Determine the [X, Y] coordinate at the center of the cell enclosing the given text.  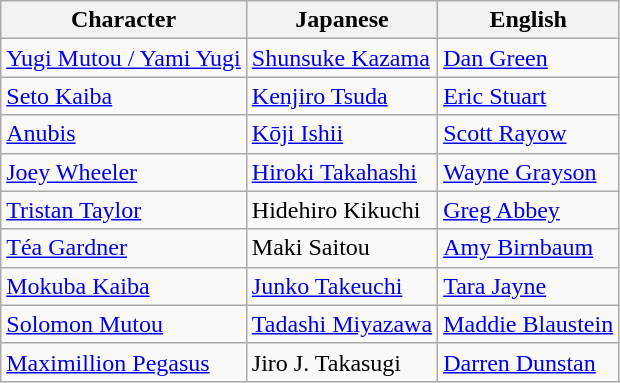
Junko Takeuchi [342, 286]
Joey Wheeler [124, 172]
Tristan Taylor [124, 210]
Maddie Blaustein [528, 324]
Kenjiro Tsuda [342, 96]
Jiro J. Takasugi [342, 362]
Anubis [124, 134]
Scott Rayow [528, 134]
Kōji Ishii [342, 134]
Tadashi Miyazawa [342, 324]
Wayne Grayson [528, 172]
Darren Dunstan [528, 362]
Seto Kaiba [124, 96]
Dan Green [528, 58]
Téa Gardner [124, 248]
Mokuba Kaiba [124, 286]
Hiroki Takahashi [342, 172]
Japanese [342, 20]
Maki Saitou [342, 248]
English [528, 20]
Hidehiro Kikuchi [342, 210]
Eric Stuart [528, 96]
Amy Birnbaum [528, 248]
Solomon Mutou [124, 324]
Character [124, 20]
Maximillion Pegasus [124, 362]
Yugi Mutou / Yami Yugi [124, 58]
Tara Jayne [528, 286]
Shunsuke Kazama [342, 58]
Greg Abbey [528, 210]
